Determine the [x, y] coordinate at the center of the cell enclosing the given text.  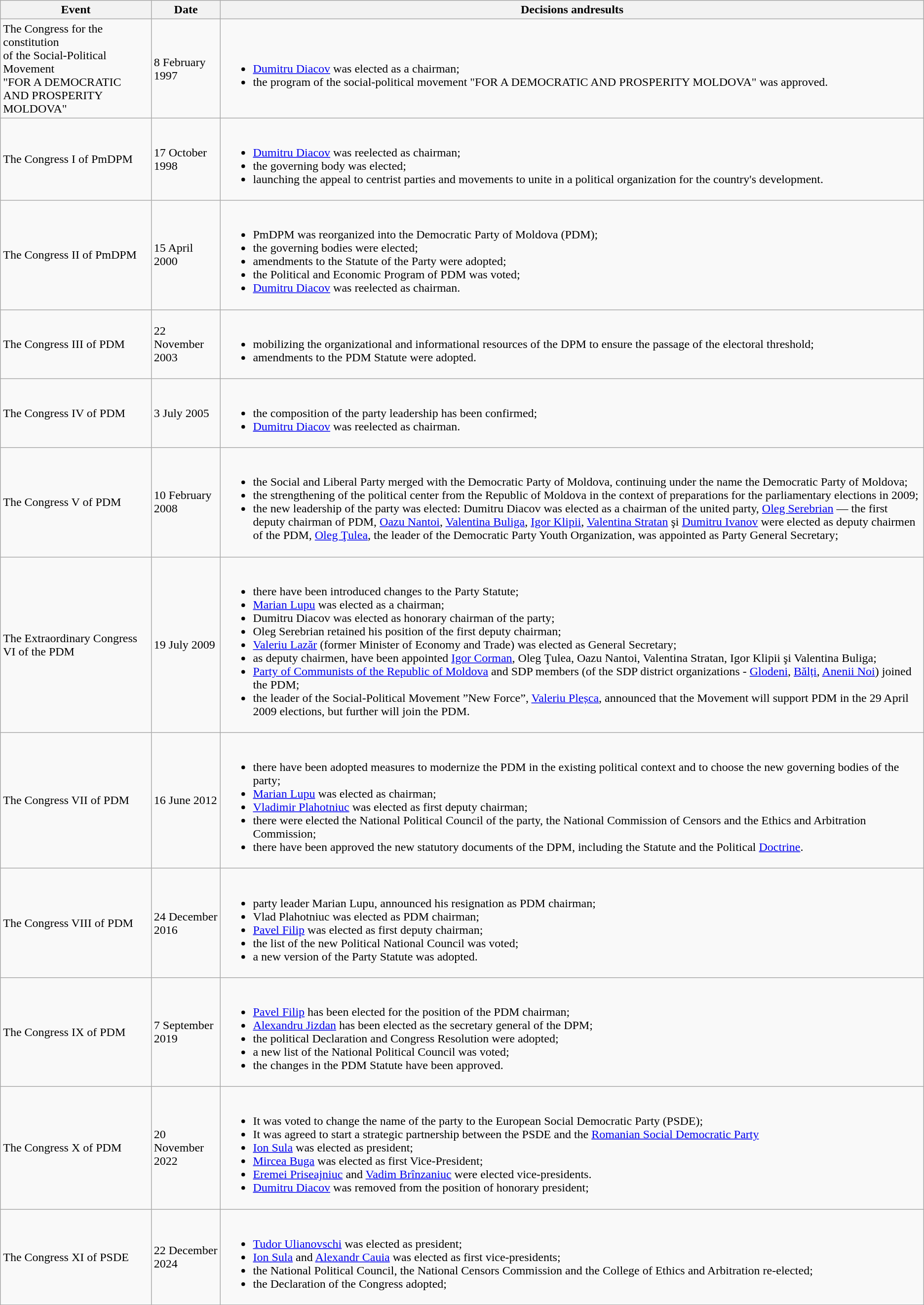
The Congress III of PDM [76, 344]
Dumitru Diacov was elected as a chairman;the program of the social-political movement "FOR A DEMOCRATIC AND PROSPERITY MOLDOVA" was approved. [572, 69]
22 December 2024 [186, 1257]
The Congress X of PDM [76, 1148]
3 July 2005 [186, 413]
The Congress II of PmDPM [76, 255]
8 February 1997 [186, 69]
The Congress for the constitution of the Social-Political Movement "FOR A DEMOCRATIC AND PROSPERITY MOLDOVA" [76, 69]
20 November 2022 [186, 1148]
The Congress V of PDM [76, 502]
The Congress IV of PDM [76, 413]
10 February 2008 [186, 502]
The Congress XI of PSDE [76, 1257]
the composition of the party leadership has been confirmed;Dumitru Diacov was reelected as chairman. [572, 413]
19 July 2009 [186, 645]
The Extraordinary Congress VI of the PDM [76, 645]
17 October 1998 [186, 159]
The Congress IX of PDM [76, 1032]
7 September 2019 [186, 1032]
Date [186, 10]
The Congress VII of PDM [76, 801]
22 November 2003 [186, 344]
Event [76, 10]
The Congress VIII of PDM [76, 923]
16 June 2012 [186, 801]
15 April 2000 [186, 255]
Decisions andresults [572, 10]
The Congress I of PmDPM [76, 159]
24 December 2016 [186, 923]
